Pinpoint the cell where the given text exists, returning its [x, y] midpoint coordinate. 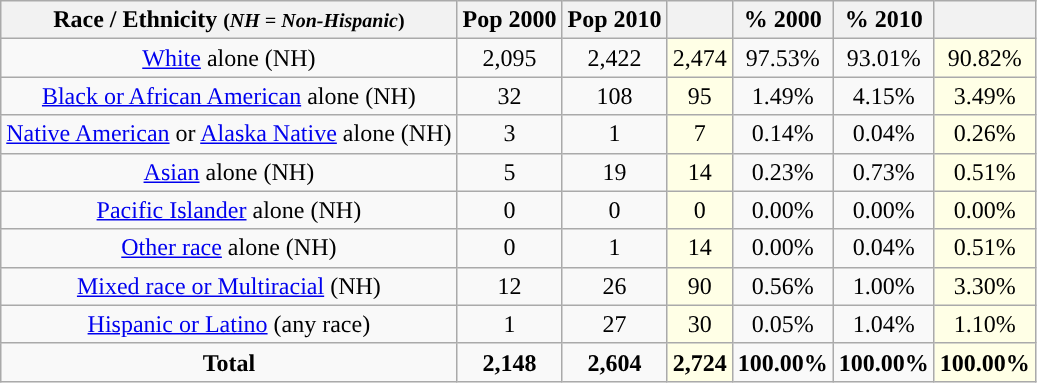
4.15% [884, 96]
Pop 2010 [614, 20]
1.10% [984, 324]
19 [614, 172]
Other race alone (NH) [229, 248]
0.14% [782, 134]
Native American or Alaska Native alone (NH) [229, 134]
93.01% [884, 58]
2,095 [510, 58]
2,474 [700, 58]
Pacific Islander alone (NH) [229, 210]
26 [614, 286]
95 [700, 96]
27 [614, 324]
0.23% [782, 172]
White alone (NH) [229, 58]
2,148 [510, 362]
12 [510, 286]
% 2000 [782, 20]
1.04% [884, 324]
97.53% [782, 58]
1.00% [884, 286]
32 [510, 96]
Pop 2000 [510, 20]
Total [229, 362]
108 [614, 96]
Asian alone (NH) [229, 172]
90.82% [984, 58]
Mixed race or Multiracial (NH) [229, 286]
0.73% [884, 172]
2,724 [700, 362]
0.26% [984, 134]
5 [510, 172]
3.30% [984, 286]
Hispanic or Latino (any race) [229, 324]
0.56% [782, 286]
% 2010 [884, 20]
90 [700, 286]
30 [700, 324]
0.05% [782, 324]
7 [700, 134]
1.49% [782, 96]
2,422 [614, 58]
2,604 [614, 362]
Black or African American alone (NH) [229, 96]
3 [510, 134]
Race / Ethnicity (NH = Non-Hispanic) [229, 20]
3.49% [984, 96]
